Capture the cell that displays the provided text and extract its [x, y] central coordinate. 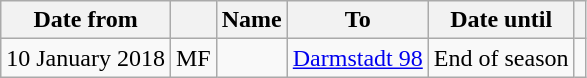
MF [193, 58]
Name [252, 20]
10 January 2018 [86, 58]
To [358, 20]
Darmstadt 98 [358, 58]
End of season [501, 58]
Date from [86, 20]
Date until [501, 20]
